Find where the given text appears and provide that cell's center as (x, y) coordinate. 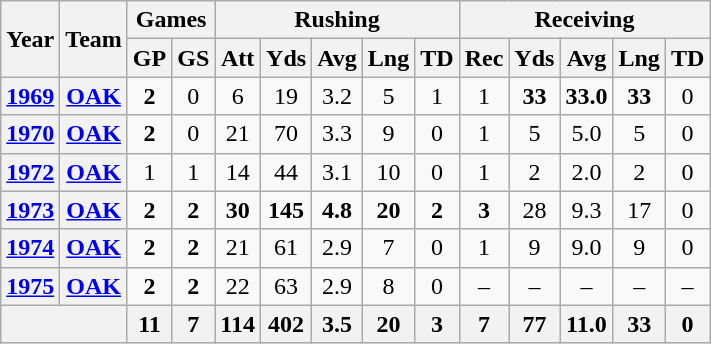
1975 (30, 286)
1972 (30, 172)
2.0 (586, 172)
22 (238, 286)
14 (238, 172)
61 (286, 248)
Receiving (584, 20)
70 (286, 134)
3.2 (338, 96)
Rec (484, 58)
3.3 (338, 134)
1969 (30, 96)
63 (286, 286)
28 (534, 210)
5.0 (586, 134)
114 (238, 324)
4.8 (338, 210)
11.0 (586, 324)
30 (238, 210)
1970 (30, 134)
77 (534, 324)
GP (149, 58)
GS (194, 58)
1973 (30, 210)
Year (30, 39)
145 (286, 210)
3.1 (338, 172)
9.3 (586, 210)
Att (238, 58)
Team (94, 39)
3.5 (338, 324)
8 (388, 286)
17 (639, 210)
9.0 (586, 248)
33.0 (586, 96)
Games (170, 20)
11 (149, 324)
1974 (30, 248)
10 (388, 172)
6 (238, 96)
44 (286, 172)
19 (286, 96)
Rushing (337, 20)
402 (286, 324)
